Output the (X, Y) coordinate of the center of the cell containing the given text.  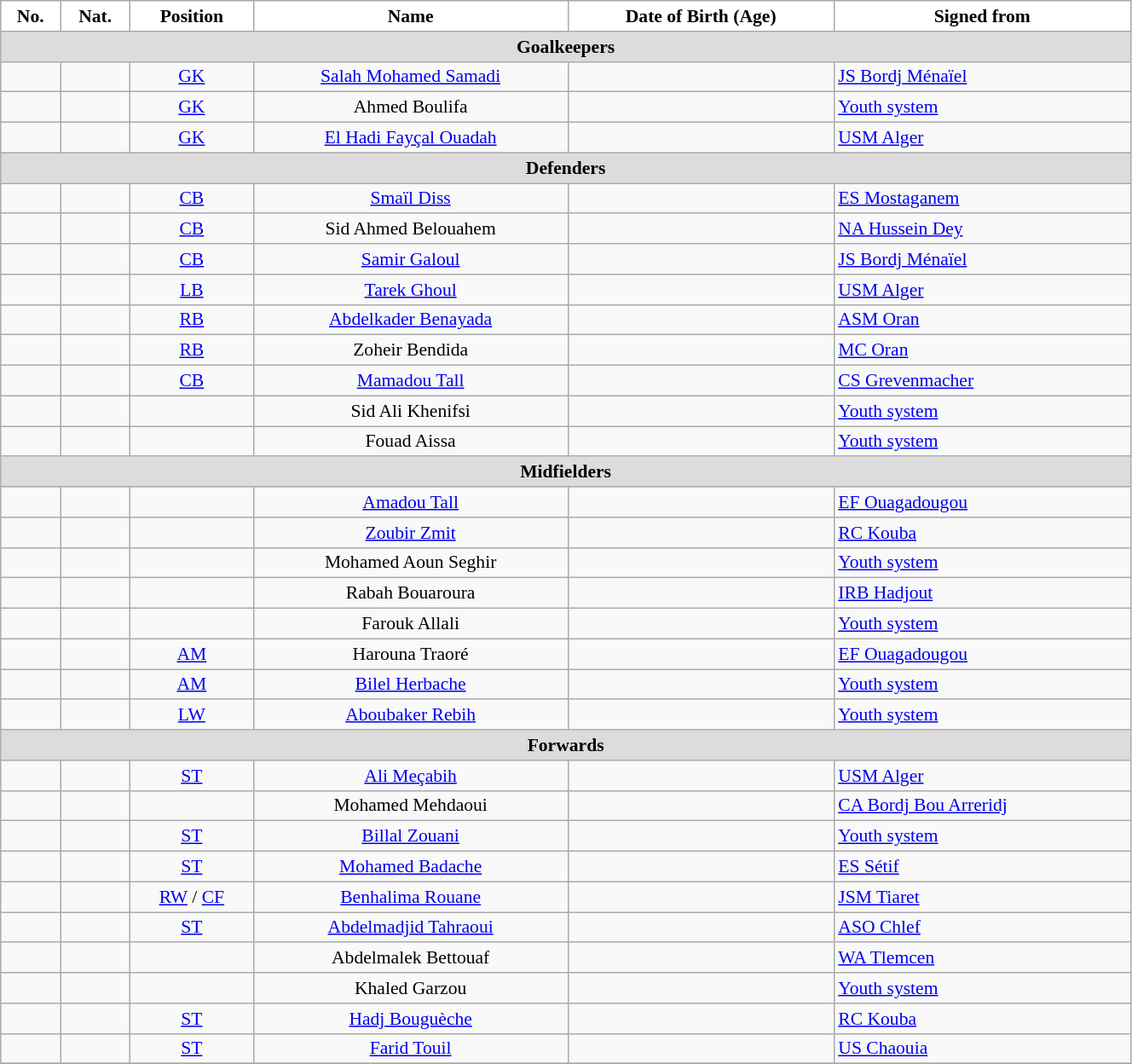
IRB Hadjout (982, 593)
Ali Meçabih (411, 776)
Date of Birth (Age) (701, 16)
Sid Ahmed Belouahem (411, 229)
Mohamed Mehdaoui (411, 806)
El Hadi Fayçal Ouadah (411, 138)
Khaled Garzou (411, 988)
Amadou Tall (411, 502)
Salah Mohamed Samadi (411, 77)
ASO Chlef (982, 928)
ASM Oran (982, 320)
Nat. (95, 16)
Abdelmadjid Tahraoui (411, 928)
JSM Tiaret (982, 897)
Farid Touil (411, 1049)
US Chaouia (982, 1049)
Mamadou Tall (411, 381)
Name (411, 16)
Forwards (566, 745)
NA Hussein Dey (982, 229)
Billal Zouani (411, 836)
Abdelkader Benayada (411, 320)
Samir Galoul (411, 259)
Sid Ali Khenifsi (411, 411)
Abdelmalek Bettouaf (411, 958)
Mohamed Aoun Seghir (411, 563)
CA Bordj Bou Arreridj (982, 806)
Ahmed Boulifa (411, 107)
ES Mostaganem (982, 199)
RW / CF (192, 897)
WA Tlemcen (982, 958)
Benhalima Rouane (411, 897)
Hadj Bouguèche (411, 1019)
Bilel Herbache (411, 685)
Aboubaker Rebih (411, 715)
Zoubir Zmit (411, 533)
LW (192, 715)
Fouad Aissa (411, 442)
Harouna Traoré (411, 654)
Signed from (982, 16)
Smaïl Diss (411, 199)
Farouk Allali (411, 624)
Midfielders (566, 472)
Tarek Ghoul (411, 290)
Goalkeepers (566, 47)
Zoheir Bendida (411, 350)
No. (31, 16)
Position (192, 16)
ES Sétif (982, 867)
Mohamed Badache (411, 867)
MC Oran (982, 350)
Defenders (566, 168)
Rabah Bouaroura (411, 593)
LB (192, 290)
CS Grevenmacher (982, 381)
